Determine the (X, Y) coordinate at the center of the cell enclosing the given text.  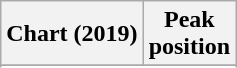
Chart (2019) (72, 34)
Peakposition (189, 34)
